Extract the [X, Y] coordinate from the center of the cell holding the provided text.  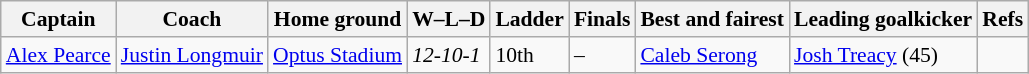
Home ground [338, 19]
Leading goalkicker [883, 19]
Caleb Serong [712, 55]
Alex Pearce [58, 55]
Best and fairest [712, 19]
Optus Stadium [338, 55]
Coach [192, 19]
Finals [602, 19]
Ladder [529, 19]
Captain [58, 19]
Refs [1002, 19]
– [602, 55]
Justin Longmuir [192, 55]
10th [529, 55]
Josh Treacy (45) [883, 55]
W–L–D [448, 19]
12-10-1 [448, 55]
